Identify which cell holds the provided text, then report its [X, Y] central coordinate. 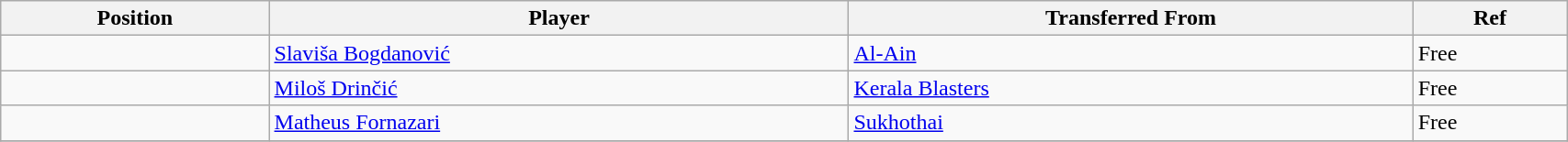
Al-Ain [1131, 53]
Kerala Blasters [1131, 88]
Miloš Drinčić [558, 88]
Sukhothai [1131, 123]
Ref [1490, 18]
Position [135, 18]
Transferred From [1131, 18]
Slaviša Bogdanović [558, 53]
Matheus Fornazari [558, 123]
Player [558, 18]
